Extract the (x, y) coordinate from the center of the cell holding the provided text.  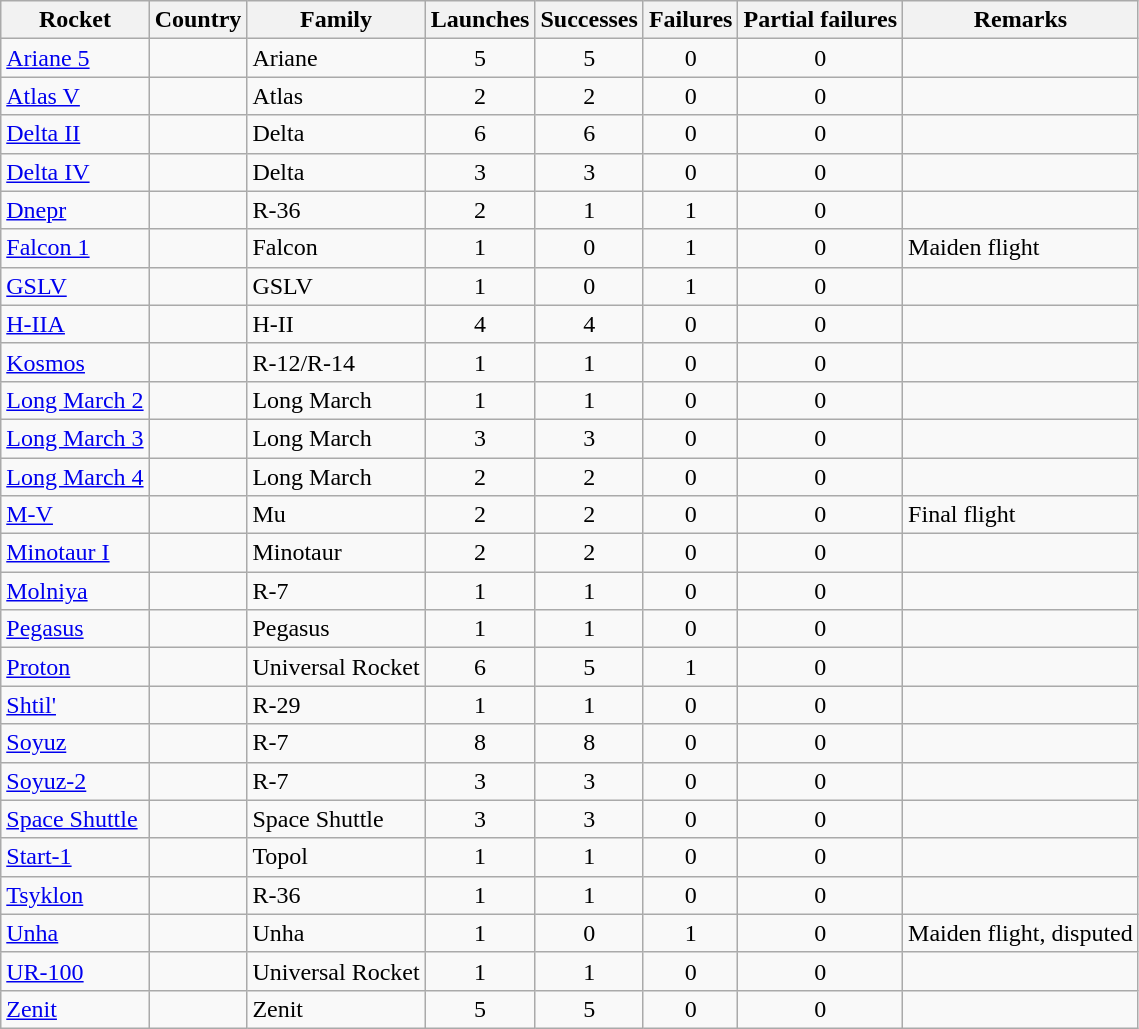
Ariane (336, 58)
Kosmos (75, 362)
Tsyklon (75, 895)
Long March 4 (75, 477)
Long March 2 (75, 400)
Falcon (336, 248)
Failures (690, 20)
R-29 (336, 705)
Rocket (75, 20)
Molniya (75, 591)
Minotaur (336, 553)
Dnepr (75, 210)
Remarks (1021, 20)
Delta II (75, 134)
Successes (589, 20)
Topol (336, 857)
Family (336, 20)
Atlas V (75, 96)
M-V (75, 515)
Country (198, 20)
Launches (480, 20)
Partial failures (820, 20)
Maiden flight, disputed (1021, 933)
Shtil' (75, 705)
H-IIA (75, 324)
Long March 3 (75, 438)
H-II (336, 324)
Mu (336, 515)
Ariane 5 (75, 58)
Soyuz (75, 743)
Final flight (1021, 515)
Start-1 (75, 857)
Falcon 1 (75, 248)
R-12/R-14 (336, 362)
Soyuz-2 (75, 781)
UR-100 (75, 971)
Minotaur I (75, 553)
Proton (75, 667)
Atlas (336, 96)
Delta IV (75, 172)
Maiden flight (1021, 248)
